Capture the cell that displays the provided text and extract its [x, y] central coordinate. 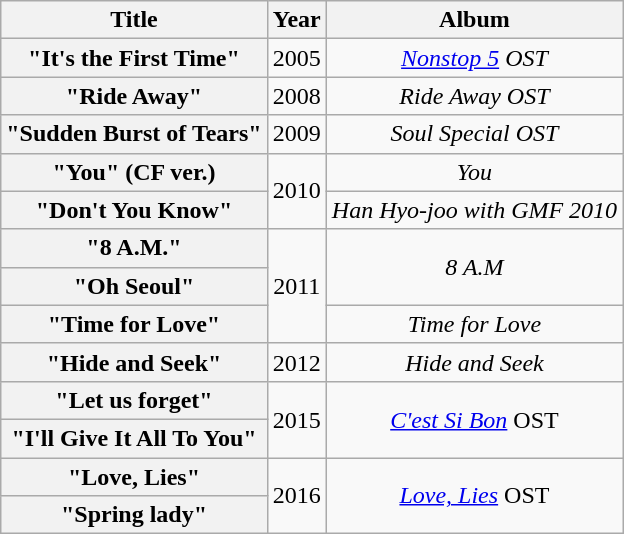
2015 [296, 419]
"Hide and Seek" [134, 362]
Time for Love [474, 324]
2008 [296, 96]
"It's the First Time" [134, 58]
8 A.M [474, 267]
"Sudden Burst of Tears" [134, 134]
"8 A.M." [134, 248]
Love, Lies OST [474, 496]
You [474, 172]
"You" (CF ver.) [134, 172]
2010 [296, 191]
Nonstop 5 OST [474, 58]
Album [474, 20]
Year [296, 20]
Ride Away OST [474, 96]
2009 [296, 134]
Title [134, 20]
Soul Special OST [474, 134]
"I'll Give It All To You" [134, 438]
2016 [296, 496]
"Love, Lies" [134, 477]
"Don't You Know" [134, 210]
Hide and Seek [474, 362]
2005 [296, 58]
2012 [296, 362]
"Ride Away" [134, 96]
"Oh Seoul" [134, 286]
C'est Si Bon OST [474, 419]
Han Hyo-joo with GMF 2010 [474, 210]
2011 [296, 286]
"Let us forget" [134, 400]
"Spring lady" [134, 515]
"Time for Love" [134, 324]
